Identify which cell holds the provided text, then report its (x, y) central coordinate. 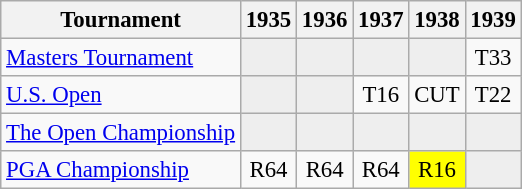
U.S. Open (121, 95)
CUT (437, 95)
1939 (493, 20)
T33 (493, 58)
Masters Tournament (121, 58)
Tournament (121, 20)
R16 (437, 170)
1938 (437, 20)
1937 (381, 20)
The Open Championship (121, 133)
T22 (493, 95)
1936 (325, 20)
1935 (268, 20)
PGA Championship (121, 170)
T16 (381, 95)
